Determine the [X, Y] coordinate at the center of the cell enclosing the given text.  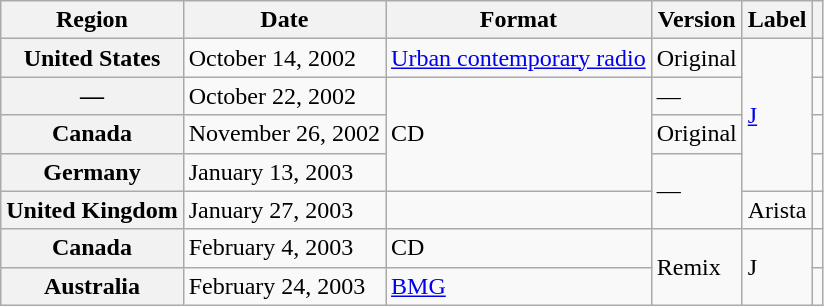
Australia [92, 286]
Arista [777, 210]
November 26, 2002 [284, 134]
October 14, 2002 [284, 58]
Region [92, 20]
Remix [696, 267]
BMG [519, 286]
Urban contemporary radio [519, 58]
February 4, 2003 [284, 248]
February 24, 2003 [284, 286]
October 22, 2002 [284, 96]
Date [284, 20]
Format [519, 20]
Germany [92, 172]
United Kingdom [92, 210]
January 27, 2003 [284, 210]
January 13, 2003 [284, 172]
Label [777, 20]
United States [92, 58]
Version [696, 20]
